Scan for the cell matching the given text and deliver its [X, Y] coordinate at center. 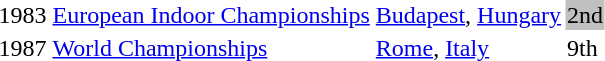
European Indoor Championships [211, 15]
2nd [586, 15]
Budapest, Hungary [468, 15]
